Find where the given text appears and provide that cell's center as (x, y) coordinate. 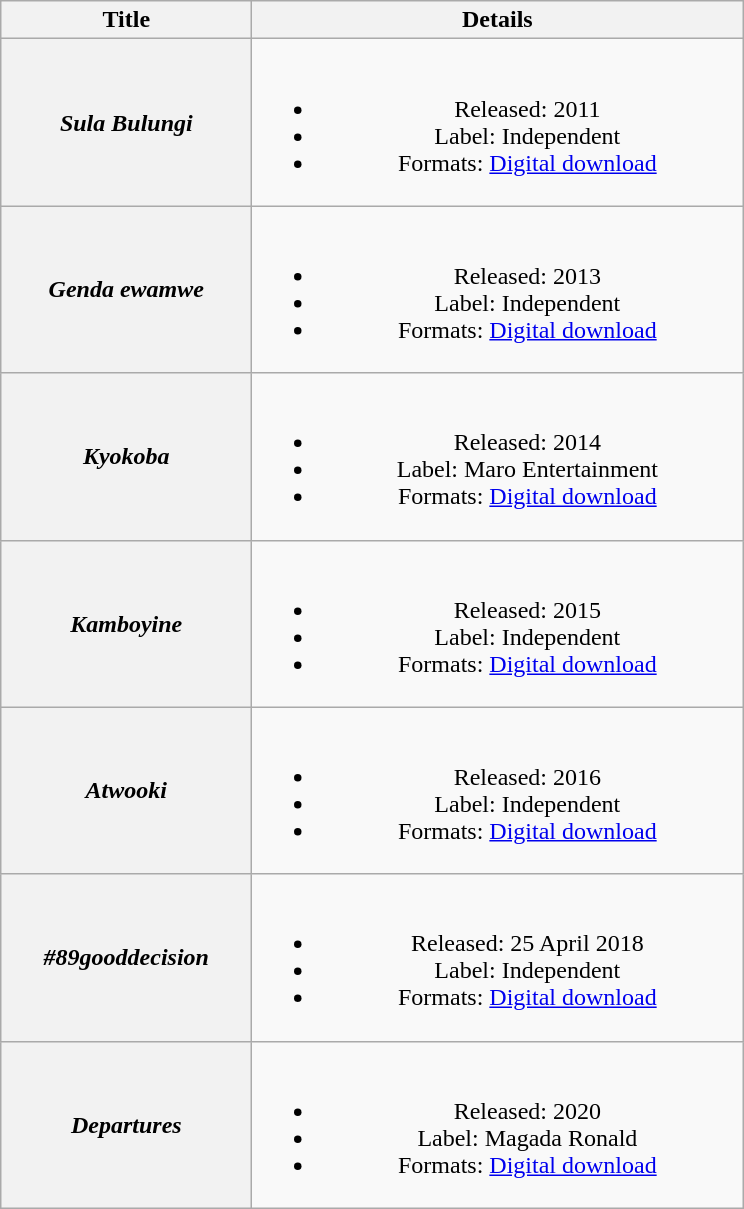
Departures (126, 1124)
Kamboyine (126, 624)
Released: 2014Label: Maro EntertainmentFormats: Digital download (498, 456)
Details (498, 20)
Kyokoba (126, 456)
Released: 2016Label: IndependentFormats: Digital download (498, 790)
Sula Bulungi (126, 122)
Released: 2020Label: Magada RonaldFormats: Digital download (498, 1124)
Released: 2013Label: IndependentFormats: Digital download (498, 290)
Title (126, 20)
Released: 2015Label: IndependentFormats: Digital download (498, 624)
Released: 25 April 2018Label: IndependentFormats: Digital download (498, 958)
#89gooddecision (126, 958)
Released: 2011Label: IndependentFormats: Digital download (498, 122)
Atwooki (126, 790)
Genda ewamwe (126, 290)
